Pinpoint the cell where the given text exists, returning its [x, y] midpoint coordinate. 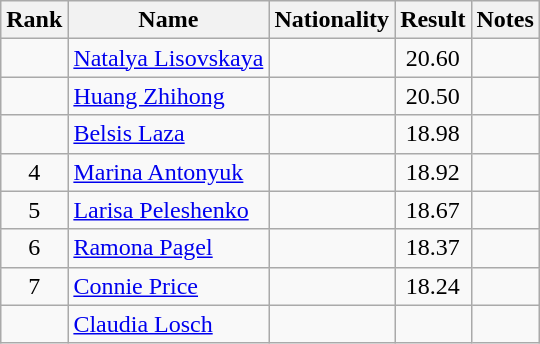
Larisa Peleshenko [168, 210]
Ramona Pagel [168, 248]
18.67 [433, 210]
18.98 [433, 134]
4 [34, 172]
20.60 [433, 58]
Claudia Losch [168, 324]
18.92 [433, 172]
Natalya Lisovskaya [168, 58]
Result [433, 20]
Name [168, 20]
18.37 [433, 248]
Marina Antonyuk [168, 172]
6 [34, 248]
Notes [505, 20]
20.50 [433, 96]
18.24 [433, 286]
Nationality [332, 20]
Huang Zhihong [168, 96]
7 [34, 286]
5 [34, 210]
Connie Price [168, 286]
Rank [34, 20]
Belsis Laza [168, 134]
